For the text-containing cell, return its midpoint in [x, y] coordinate format. 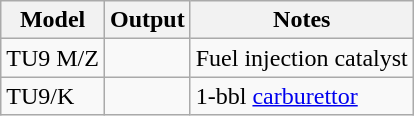
Model [53, 20]
TU9/K [53, 96]
1-bbl carburettor [302, 96]
Notes [302, 20]
Output [147, 20]
Fuel injection catalyst [302, 58]
TU9 M/Z [53, 58]
